Scan for the cell matching the given text and deliver its (x, y) coordinate at center. 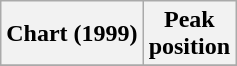
Peakposition (189, 34)
Chart (1999) (72, 34)
